Scan for the cell matching the given text and deliver its (x, y) coordinate at center. 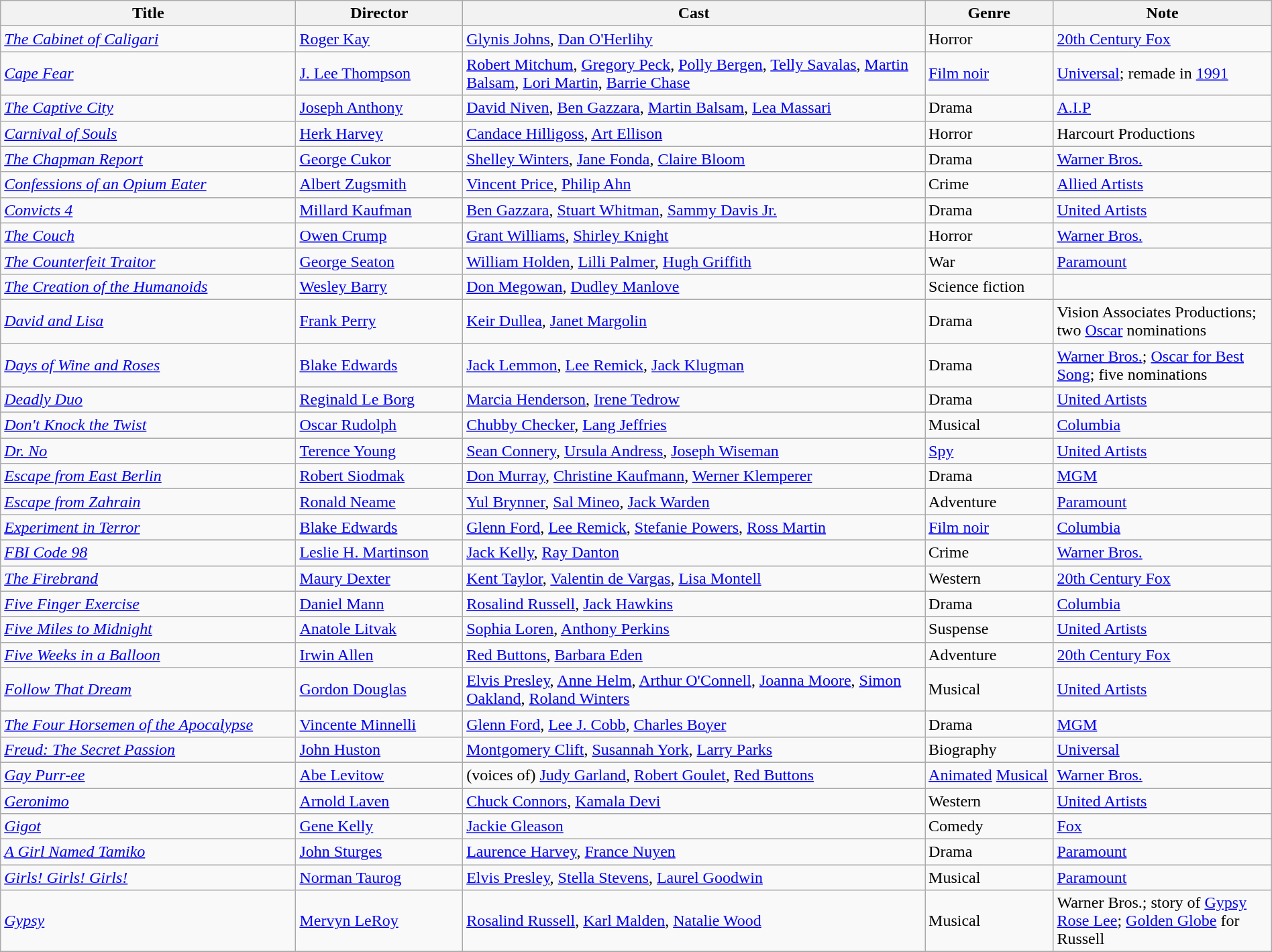
Laurence Harvey, France Nuyen (694, 852)
Confessions of an Opium Eater (148, 184)
(voices of) Judy Garland, Robert Goulet, Red Buttons (694, 775)
Gypsy (148, 921)
Leslie H. Martinson (380, 553)
Terence Young (380, 451)
Fox (1162, 827)
Convicts 4 (148, 210)
George Cukor (380, 159)
Biography (989, 749)
Chubby Checker, Lang Jeffries (694, 425)
Geronimo (148, 800)
Science fiction (989, 286)
Abe Levitow (380, 775)
Millard Kaufman (380, 210)
Montgomery Clift, Susannah York, Larry Parks (694, 749)
Red Buttons, Barbara Eden (694, 655)
Follow That Dream (148, 690)
Allied Artists (1162, 184)
The Captive City (148, 108)
Escape from Zahrain (148, 502)
Anatole Litvak (380, 629)
Robert Siodmak (380, 476)
Spy (989, 451)
The Four Horsemen of the Apocalypse (148, 724)
Experiment in Terror (148, 527)
Sean Connery, Ursula Andress, Joseph Wiseman (694, 451)
Elvis Presley, Stella Stevens, Laurel Goodwin (694, 878)
Sophia Loren, Anthony Perkins (694, 629)
Universal (1162, 749)
Daniel Mann (380, 604)
Kent Taylor, Valentin de Vargas, Lisa Montell (694, 578)
David Niven, Ben Gazzara, Martin Balsam, Lea Massari (694, 108)
The Chapman Report (148, 159)
Animated Musical (989, 775)
Chuck Connors, Kamala Devi (694, 800)
Frank Perry (380, 321)
Girls! Girls! Girls! (148, 878)
Oscar Rudolph (380, 425)
Owen Crump (380, 235)
War (989, 261)
Five Finger Exercise (148, 604)
Marcia Henderson, Irene Tedrow (694, 400)
Candace Hilligoss, Art Ellison (694, 134)
Harcourt Productions (1162, 134)
Mervyn LeRoy (380, 921)
Dr. No (148, 451)
The Cabinet of Caligari (148, 39)
The Couch (148, 235)
Gene Kelly (380, 827)
George Seaton (380, 261)
Ben Gazzara, Stuart Whitman, Sammy Davis Jr. (694, 210)
John Sturges (380, 852)
Title (148, 13)
Vision Associates Productions; two Oscar nominations (1162, 321)
Albert Zugsmith (380, 184)
Universal; remade in 1991 (1162, 74)
William Holden, Lilli Palmer, Hugh Griffith (694, 261)
Carnival of Souls (148, 134)
David and Lisa (148, 321)
Yul Brynner, Sal Mineo, Jack Warden (694, 502)
Gay Purr-ee (148, 775)
Maury Dexter (380, 578)
FBI Code 98 (148, 553)
Rosalind Russell, Karl Malden, Natalie Wood (694, 921)
Joseph Anthony (380, 108)
Deadly Duo (148, 400)
Don Megowan, Dudley Manlove (694, 286)
A.I.P (1162, 108)
Vincente Minnelli (380, 724)
Irwin Allen (380, 655)
Freud: The Secret Passion (148, 749)
Gordon Douglas (380, 690)
Days of Wine and Roses (148, 365)
John Huston (380, 749)
Ronald Neame (380, 502)
Don Murray, Christine Kaufmann, Werner Klemperer (694, 476)
Director (380, 13)
The Firebrand (148, 578)
Cape Fear (148, 74)
Warner Bros.; story of Gypsy Rose Lee; Golden Globe for Russell (1162, 921)
Elvis Presley, Anne Helm, Arthur O'Connell, Joanna Moore, Simon Oakland, Roland Winters (694, 690)
Jack Lemmon, Lee Remick, Jack Klugman (694, 365)
Genre (989, 13)
Jack Kelly, Ray Danton (694, 553)
Jackie Gleason (694, 827)
Shelley Winters, Jane Fonda, Claire Bloom (694, 159)
Robert Mitchum, Gregory Peck, Polly Bergen, Telly Savalas, Martin Balsam, Lori Martin, Barrie Chase (694, 74)
Grant Williams, Shirley Knight (694, 235)
A Girl Named Tamiko (148, 852)
Note (1162, 13)
Roger Kay (380, 39)
Glynis Johns, Dan O'Herlihy (694, 39)
Gigot (148, 827)
Glenn Ford, Lee Remick, Stefanie Powers, Ross Martin (694, 527)
Don't Knock the Twist (148, 425)
Rosalind Russell, Jack Hawkins (694, 604)
Reginald Le Borg (380, 400)
Wesley Barry (380, 286)
Vincent Price, Philip Ahn (694, 184)
Suspense (989, 629)
Five Weeks in a Balloon (148, 655)
Escape from East Berlin (148, 476)
Glenn Ford, Lee J. Cobb, Charles Boyer (694, 724)
Cast (694, 13)
The Creation of the Humanoids (148, 286)
Herk Harvey (380, 134)
Five Miles to Midnight (148, 629)
Warner Bros.; Oscar for Best Song; five nominations (1162, 365)
J. Lee Thompson (380, 74)
Norman Taurog (380, 878)
Arnold Laven (380, 800)
Keir Dullea, Janet Margolin (694, 321)
The Counterfeit Traitor (148, 261)
Comedy (989, 827)
